Detect which cell encompasses the target text, then output its [X, Y] center coordinate. 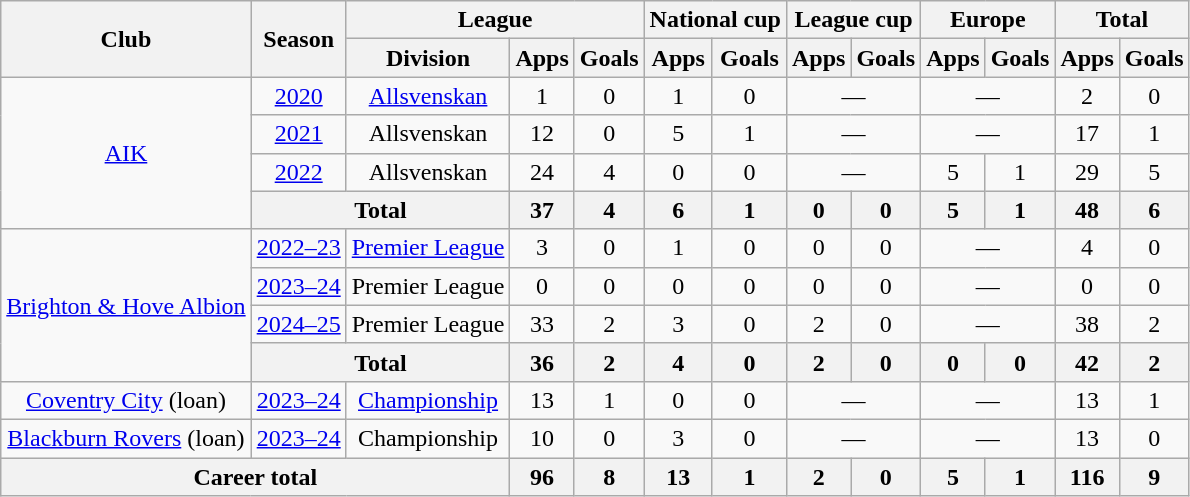
10 [542, 438]
Season [298, 39]
League [495, 20]
116 [1087, 477]
48 [1087, 210]
2022–23 [298, 248]
Brighton & Hove Albion [126, 305]
National cup [715, 20]
AIK [126, 153]
2022 [298, 172]
8 [609, 477]
9 [1154, 477]
37 [542, 210]
Europe [988, 20]
Division [428, 58]
17 [1087, 134]
Career total [256, 477]
Club [126, 39]
2024–25 [298, 324]
League cup [853, 20]
12 [542, 134]
2020 [298, 96]
Coventry City (loan) [126, 400]
2021 [298, 134]
38 [1087, 324]
42 [1087, 362]
36 [542, 362]
Blackburn Rovers (loan) [126, 438]
24 [542, 172]
33 [542, 324]
96 [542, 477]
29 [1087, 172]
